Detect which cell encompasses the target text, then output its (X, Y) center coordinate. 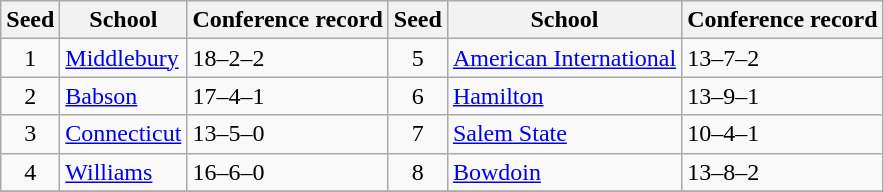
7 (418, 134)
13–7–2 (782, 58)
1 (30, 58)
American International (564, 58)
5 (418, 58)
8 (418, 172)
17–4–1 (288, 96)
Williams (124, 172)
Babson (124, 96)
13–9–1 (782, 96)
16–6–0 (288, 172)
2 (30, 96)
Middlebury (124, 58)
13–5–0 (288, 134)
Salem State (564, 134)
4 (30, 172)
13–8–2 (782, 172)
6 (418, 96)
Bowdoin (564, 172)
18–2–2 (288, 58)
Hamilton (564, 96)
3 (30, 134)
10–4–1 (782, 134)
Connecticut (124, 134)
